Determine the (x, y) coordinate at the center of the cell enclosing the given text.  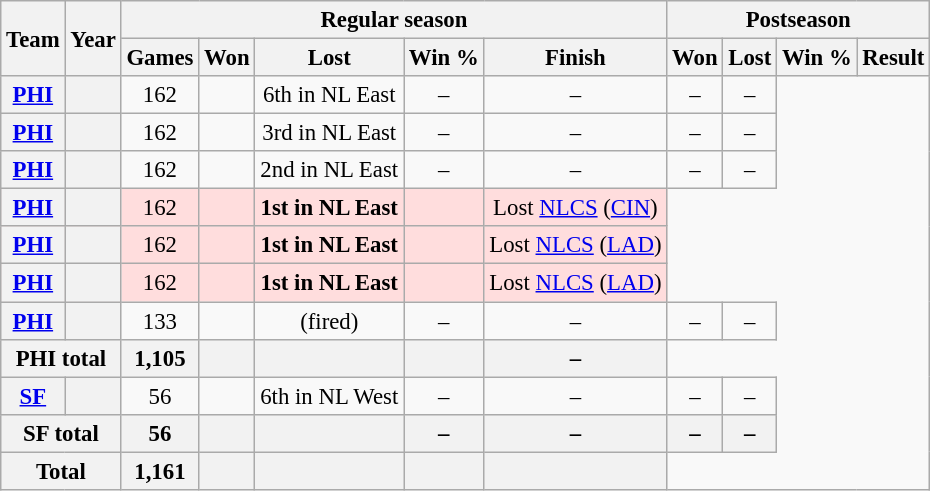
2nd in NL East (330, 170)
(fired) (330, 321)
6th in NL East (330, 95)
6th in NL West (330, 396)
Year (93, 38)
Regular season (394, 20)
Finish (576, 58)
Postseason (798, 20)
Total (61, 471)
SF (33, 396)
Lost NLCS (CIN) (576, 208)
Games (160, 58)
Result (894, 58)
1,161 (160, 471)
PHI total (61, 358)
1,105 (160, 358)
133 (160, 321)
Team (33, 38)
3rd in NL East (330, 133)
SF total (61, 433)
